Find where the given text appears and provide that cell's center as [X, Y] coordinate. 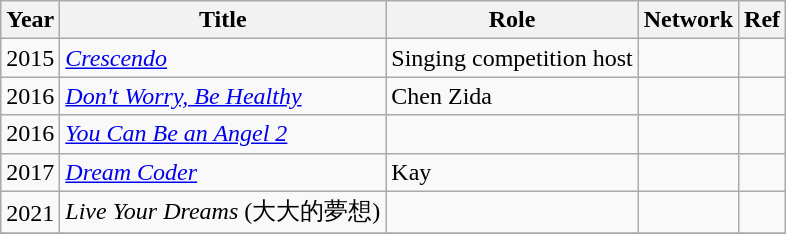
Chen Zida [512, 96]
Dream Coder [223, 172]
Singing competition host [512, 58]
Crescendo [223, 58]
Network [688, 20]
Live Your Dreams (大大的夢想) [223, 212]
Don't Worry, Be Healthy [223, 96]
Role [512, 20]
2017 [30, 172]
Year [30, 20]
2021 [30, 212]
Kay [512, 172]
You Can Be an Angel 2 [223, 134]
2015 [30, 58]
Ref [762, 20]
Title [223, 20]
